Return [X, Y] of the center of cell containing provided text 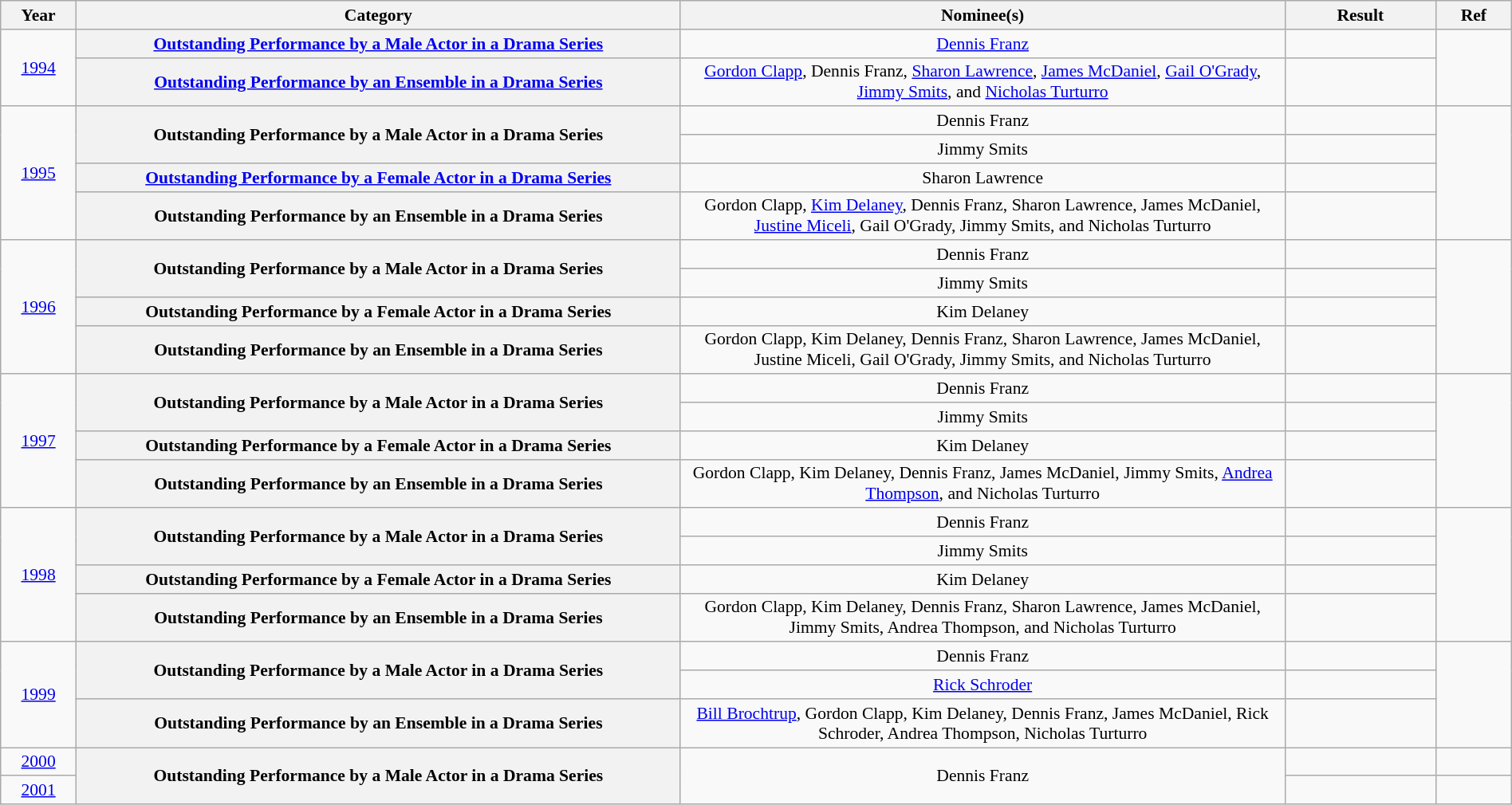
Gordon Clapp, Kim Delaney, Dennis Franz, James McDaniel, Jimmy Smits, Andrea Thompson, and Nicholas Turturro [982, 483]
2000 [38, 762]
Year [38, 15]
Rick Schroder [982, 685]
1995 [38, 174]
1999 [38, 695]
Gordon Clapp, Dennis Franz, Sharon Lawrence, James McDaniel, Gail O'Grady, Jimmy Smits, and Nicholas Turturro [982, 81]
2001 [38, 791]
1998 [38, 575]
1996 [38, 308]
Result [1360, 15]
Nominee(s) [982, 15]
Gordon Clapp, Kim Delaney, Dennis Franz, Sharon Lawrence, James McDaniel, Jimmy Smits, Andrea Thompson, and Nicholas Turturro [982, 617]
Ref [1474, 15]
1994 [38, 69]
1997 [38, 442]
Category [378, 15]
Bill Brochtrup, Gordon Clapp, Kim Delaney, Dennis Franz, James McDaniel, Rick Schroder, Andrea Thompson, Nicholas Turturro [982, 724]
Sharon Lawrence [982, 178]
